For the text-containing cell, return its midpoint in [X, Y] coordinate format. 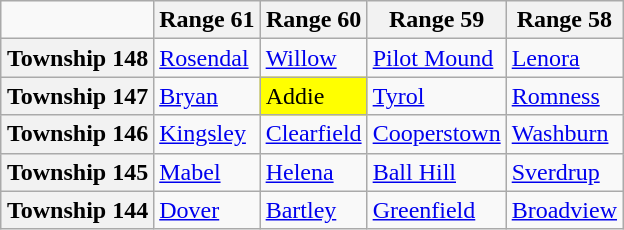
Township 144 [77, 210]
Willow [314, 58]
Cooperstown [436, 134]
Washburn [564, 134]
Dover [207, 210]
Ball Hill [436, 172]
Range 59 [436, 20]
Township 145 [77, 172]
Tyrol [436, 96]
Helena [314, 172]
Range 60 [314, 20]
Township 147 [77, 96]
Clearfield [314, 134]
Greenfield [436, 210]
Mabel [207, 172]
Township 148 [77, 58]
Addie [314, 96]
Kingsley [207, 134]
Range 61 [207, 20]
Pilot Mound [436, 58]
Romness [564, 96]
Lenora [564, 58]
Township 146 [77, 134]
Rosendal [207, 58]
Bryan [207, 96]
Bartley [314, 210]
Range 58 [564, 20]
Broadview [564, 210]
Sverdrup [564, 172]
